Determine the (x, y) coordinate at the center of the cell enclosing the given text.  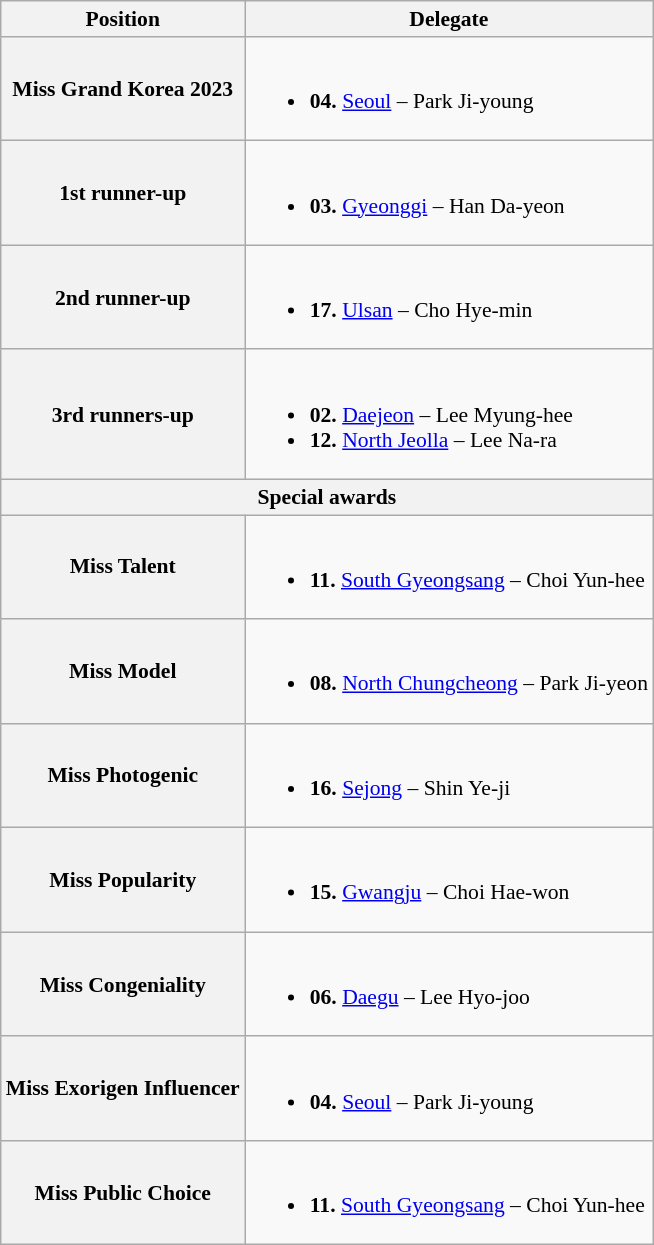
Special awards (327, 497)
Miss Exorigen Influencer (123, 1089)
Position (123, 19)
03. Gyeonggi – Han Da-yeon (449, 193)
Delegate (449, 19)
16. Sejong – Shin Ye-ji (449, 776)
Miss Public Choice (123, 1193)
Miss Grand Korea 2023 (123, 89)
Miss Popularity (123, 880)
Miss Talent (123, 567)
Miss Model (123, 671)
15. Gwangju – Choi Hae-won (449, 880)
3rd runners-up (123, 415)
2nd runner-up (123, 297)
Miss Photogenic (123, 776)
06. Daegu – Lee Hyo-joo (449, 984)
17. Ulsan – Cho Hye-min (449, 297)
1st runner-up (123, 193)
02. Daejeon – Lee Myung-hee12. North Jeolla – Lee Na-ra (449, 415)
Miss Congeniality (123, 984)
08. North Chungcheong – Park Ji-yeon (449, 671)
